Detect which cell encompasses the target text, then output its [X, Y] center coordinate. 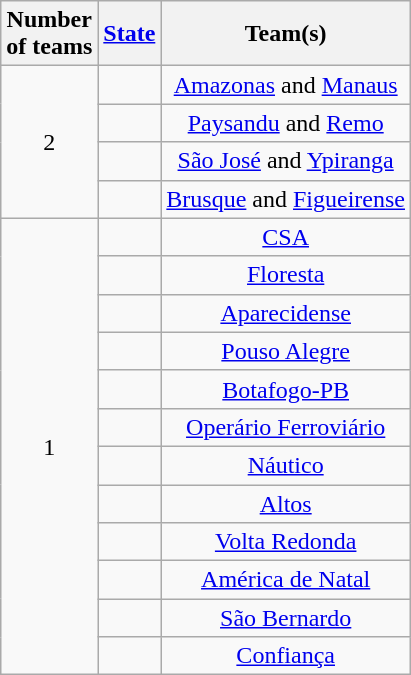
Volta Redonda [286, 542]
Botafogo-PB [286, 389]
Team(s) [286, 34]
Aparecidense [286, 313]
Numberof teams [50, 34]
Pouso Alegre [286, 351]
CSA [286, 237]
1 [50, 446]
Náutico [286, 465]
Altos [286, 503]
Brusque and Figueirense [286, 199]
State [130, 34]
São Bernardo [286, 618]
Operário Ferroviário [286, 427]
São José and Ypiranga [286, 161]
América de Natal [286, 580]
2 [50, 142]
Amazonas and Manaus [286, 85]
Confiança [286, 656]
Floresta [286, 275]
Paysandu and Remo [286, 123]
